Detect which cell encompasses the target text, then output its (x, y) center coordinate. 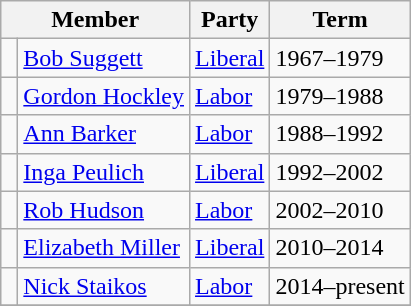
Inga Peulich (104, 172)
Elizabeth Miller (104, 248)
Nick Staikos (104, 286)
Term (340, 20)
Gordon Hockley (104, 96)
2002–2010 (340, 210)
2010–2014 (340, 248)
Rob Hudson (104, 210)
2014–present (340, 286)
Party (230, 20)
Ann Barker (104, 134)
1988–1992 (340, 134)
Bob Suggett (104, 58)
1992–2002 (340, 172)
1967–1979 (340, 58)
Member (96, 20)
1979–1988 (340, 96)
